Output the (x, y) coordinate of the center of the cell containing the given text.  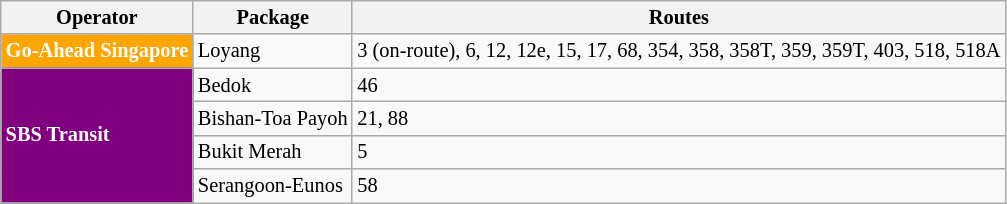
Bukit Merah (272, 152)
Package (272, 17)
5 (678, 152)
SBS Transit (97, 136)
46 (678, 85)
Bishan-Toa Payoh (272, 118)
Serangoon-Eunos (272, 186)
Bedok (272, 85)
58 (678, 186)
Loyang (272, 51)
21, 88 (678, 118)
Go-Ahead Singapore (97, 51)
Routes (678, 17)
Operator (97, 17)
3 (on-route), 6, 12, 12e, 15, 17, 68, 354, 358, 358T, 359, 359T, 403, 518, 518A (678, 51)
